Detect which cell encompasses the target text, then output its (x, y) center coordinate. 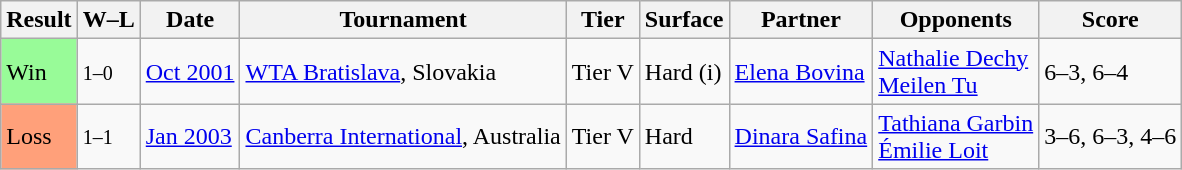
Tier (602, 20)
1–1 (108, 136)
Nathalie Dechy Meilen Tu (956, 72)
Tournament (403, 20)
Win (39, 72)
1–0 (108, 72)
Surface (684, 20)
Jan 2003 (190, 136)
Tathiana Garbin Émilie Loit (956, 136)
Elena Bovina (801, 72)
Partner (801, 20)
Result (39, 20)
Hard (i) (684, 72)
Canberra International, Australia (403, 136)
3–6, 6–3, 4–6 (1110, 136)
WTA Bratislava, Slovakia (403, 72)
Hard (684, 136)
Oct 2001 (190, 72)
Loss (39, 136)
Score (1110, 20)
Dinara Safina (801, 136)
Date (190, 20)
6–3, 6–4 (1110, 72)
Opponents (956, 20)
W–L (108, 20)
